Return (X, Y) of the center of cell containing provided text 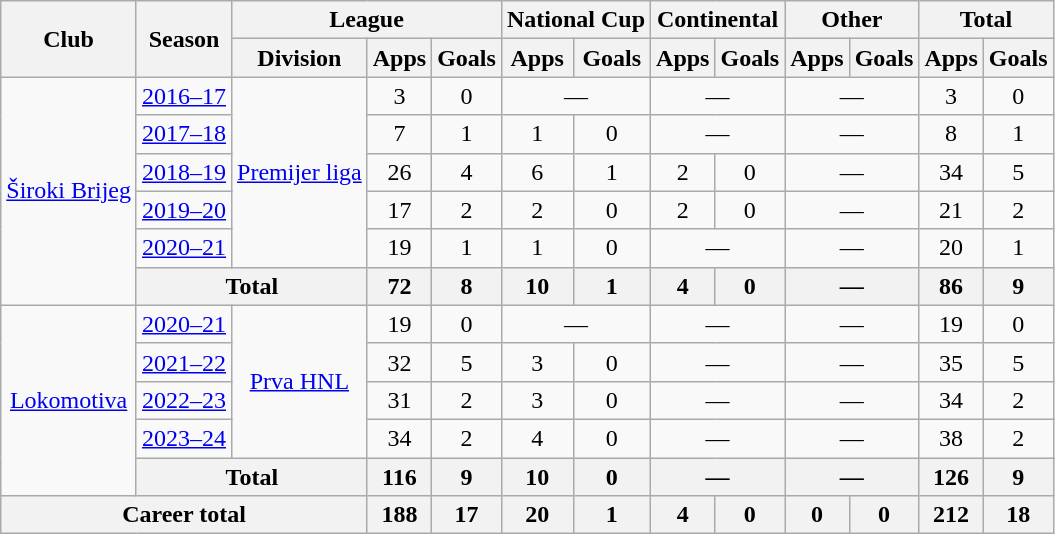
Career total (184, 515)
18 (1018, 515)
National Cup (576, 20)
Prva HNL (300, 381)
21 (951, 210)
2019–20 (184, 210)
Club (69, 39)
Široki Brijeg (69, 191)
72 (399, 286)
6 (537, 172)
Division (300, 58)
126 (951, 477)
2023–24 (184, 438)
116 (399, 477)
Lokomotiva (69, 400)
2018–19 (184, 172)
188 (399, 515)
2021–22 (184, 362)
2016–17 (184, 96)
35 (951, 362)
32 (399, 362)
2017–18 (184, 134)
86 (951, 286)
26 (399, 172)
Other (852, 20)
League (367, 20)
Premijer liga (300, 172)
38 (951, 438)
Continental (718, 20)
31 (399, 400)
212 (951, 515)
7 (399, 134)
2022–23 (184, 400)
Season (184, 39)
